Pinpoint the cell where the given text exists, returning its (X, Y) midpoint coordinate. 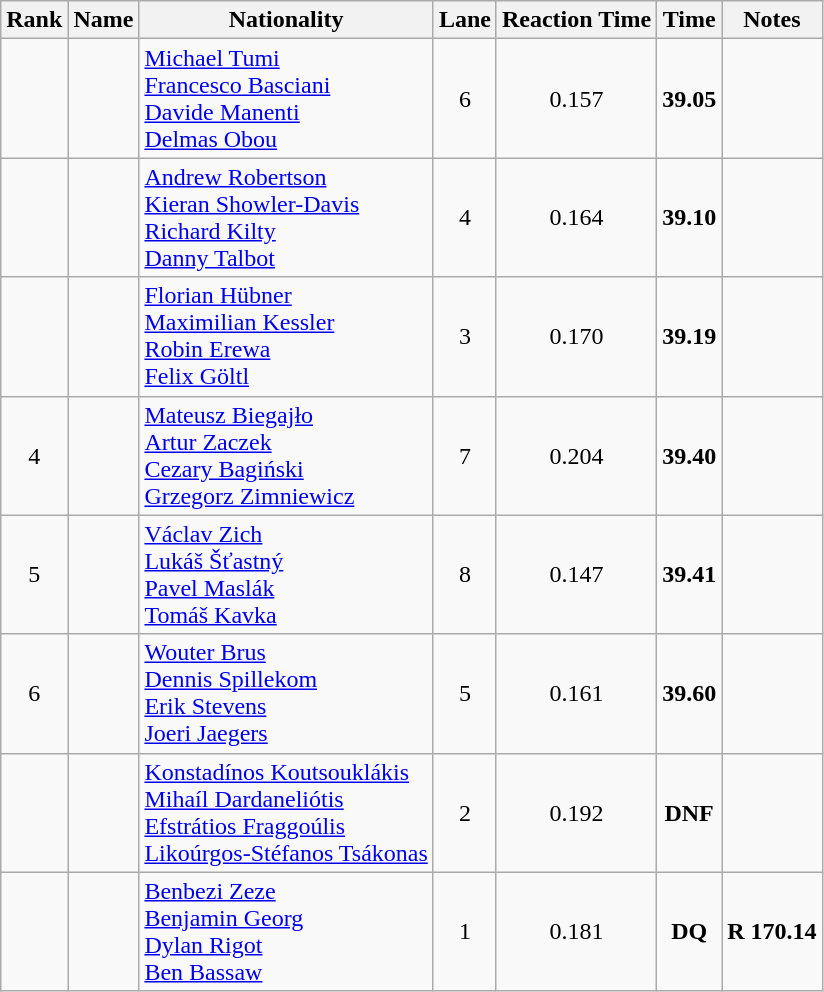
0.161 (576, 694)
Michael TumiFrancesco BascianiDavide ManentiDelmas Obou (286, 98)
0.204 (576, 456)
Mateusz BiegajłoArtur ZaczekCezary BagińskiGrzegorz Zimniewicz (286, 456)
39.60 (690, 694)
DQ (690, 932)
DNF (690, 812)
0.192 (576, 812)
Václav ZichLukáš ŠťastnýPavel MaslákTomáš Kavka (286, 574)
1 (464, 932)
Nationality (286, 20)
39.05 (690, 98)
0.147 (576, 574)
Name (104, 20)
Andrew RobertsonKieran Showler-DavisRichard KiltyDanny Talbot (286, 218)
Reaction Time (576, 20)
Time (690, 20)
Konstadínos KoutsouklákisMihaíl DardaneliótisEfstrátios FraggoúlisLikoúrgos-Stéfanos Tsákonas (286, 812)
Benbezi ZezeBenjamin GeorgDylan RigotBen Bassaw (286, 932)
2 (464, 812)
39.40 (690, 456)
39.10 (690, 218)
R 170.14 (772, 932)
0.157 (576, 98)
Lane (464, 20)
7 (464, 456)
Florian HübnerMaximilian KesslerRobin ErewaFelix Göltl (286, 336)
0.181 (576, 932)
3 (464, 336)
8 (464, 574)
Rank (34, 20)
39.41 (690, 574)
0.164 (576, 218)
39.19 (690, 336)
0.170 (576, 336)
Notes (772, 20)
Wouter BrusDennis SpillekomErik StevensJoeri Jaegers (286, 694)
